From the cell containing the given text, extract its center point as (X, Y) coordinate. 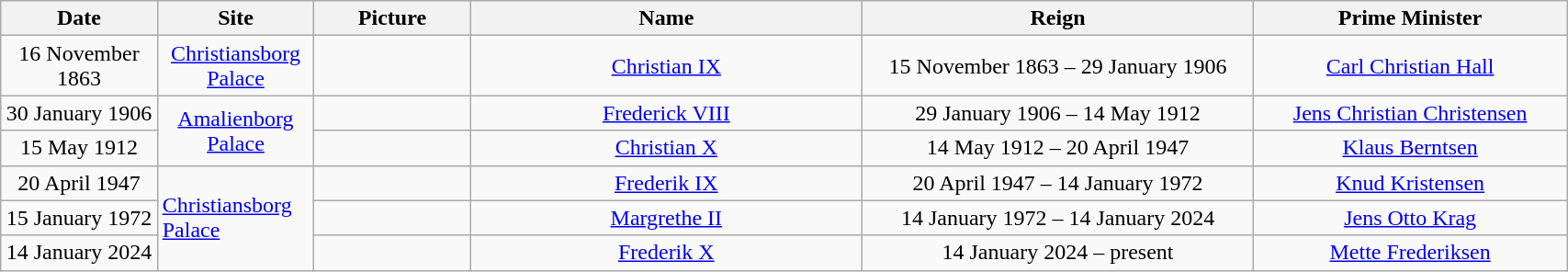
Date (79, 18)
14 January 2024 – present (1057, 253)
Jens Otto Krag (1411, 218)
Klaus Berntsen (1411, 148)
20 April 1947 (79, 183)
Frederik IX (666, 183)
14 January 1972 – 14 January 2024 (1057, 218)
14 May 1912 – 20 April 1947 (1057, 148)
30 January 1906 (79, 113)
15 November 1863 – 29 January 1906 (1057, 66)
Carl Christian Hall (1411, 66)
16 November 1863 (79, 66)
14 January 2024 (79, 253)
Christian X (666, 148)
Christian IX (666, 66)
Knud Kristensen (1411, 183)
Name (666, 18)
Mette Frederiksen (1411, 253)
Frederik X (666, 253)
Margrethe II (666, 218)
Picture (392, 18)
15 January 1972 (79, 218)
15 May 1912 (79, 148)
Frederick VIII (666, 113)
Site (235, 18)
Reign (1057, 18)
Jens Christian Christensen (1411, 113)
29 January 1906 – 14 May 1912 (1057, 113)
20 April 1947 – 14 January 1972 (1057, 183)
Amalienborg Palace (235, 130)
Prime Minister (1411, 18)
